Extract the [x, y] coordinate from the center of the cell holding the provided text.  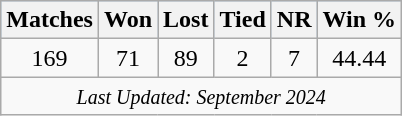
Won [128, 20]
89 [186, 58]
Win % [360, 20]
44.44 [360, 58]
2 [242, 58]
71 [128, 58]
7 [294, 58]
Tied [242, 20]
Last Updated: September 2024 [202, 96]
Lost [186, 20]
169 [50, 58]
NR [294, 20]
Matches [50, 20]
